Capture the cell that displays the provided text and extract its [X, Y] central coordinate. 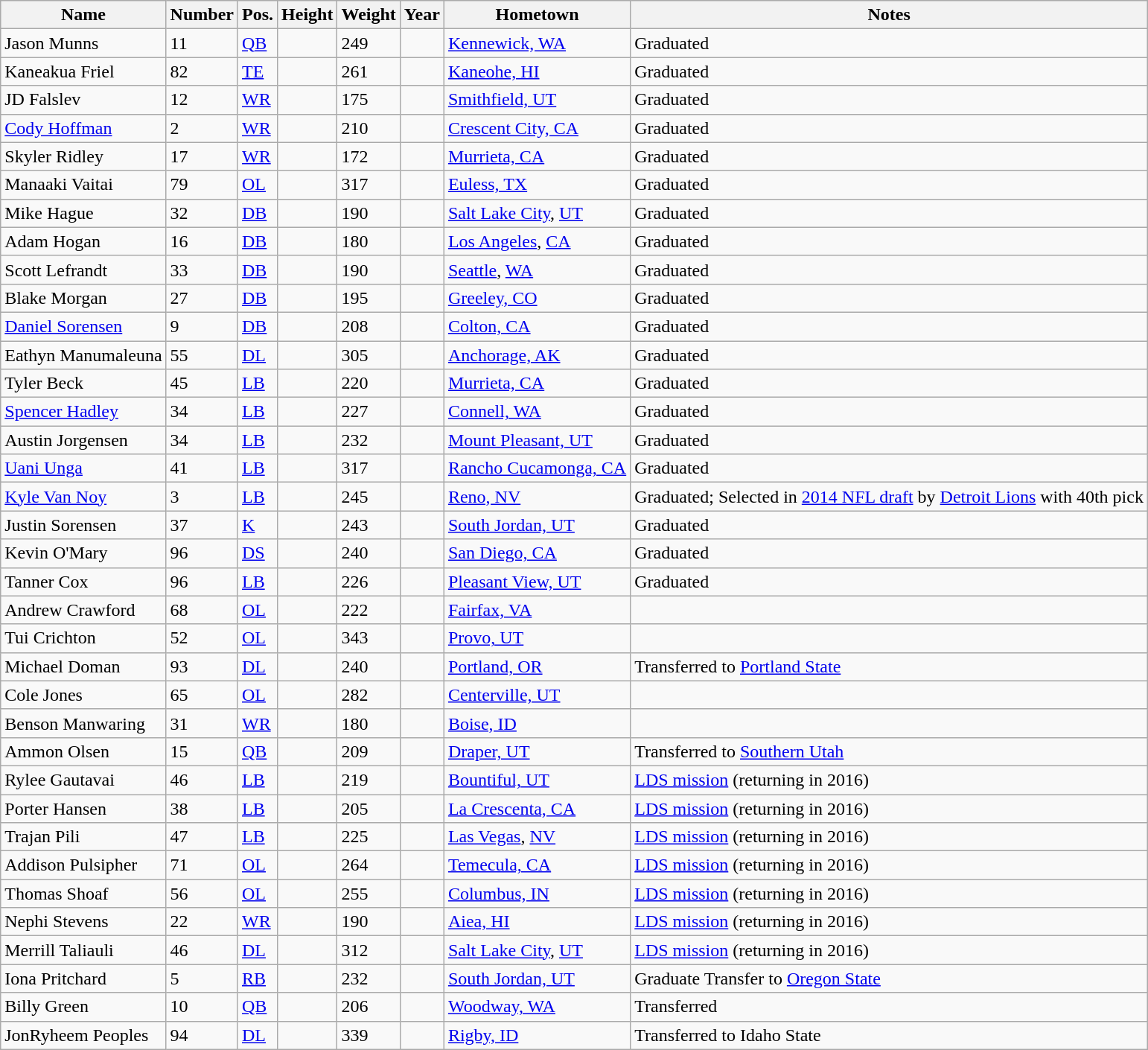
68 [202, 610]
Weight [369, 15]
16 [202, 241]
172 [369, 156]
55 [202, 355]
225 [369, 837]
47 [202, 837]
Iona Pritchard [83, 979]
Thomas Shoaf [83, 894]
Draper, UT [537, 751]
71 [202, 865]
264 [369, 865]
Ammon Olsen [83, 751]
Kyle Van Noy [83, 497]
Provo, UT [537, 638]
65 [202, 695]
312 [369, 950]
Rigby, ID [537, 1035]
12 [202, 100]
255 [369, 894]
Mike Hague [83, 213]
227 [369, 412]
La Crescenta, CA [537, 808]
339 [369, 1035]
222 [369, 610]
Merrill Taliauli [83, 950]
208 [369, 326]
343 [369, 638]
Spencer Hadley [83, 412]
Notes [889, 15]
31 [202, 723]
Kevin O'Mary [83, 553]
261 [369, 71]
3 [202, 497]
56 [202, 894]
195 [369, 298]
Graduate Transfer to Oregon State [889, 979]
Graduated; Selected in 2014 NFL draft by Detroit Lions with 40th pick [889, 497]
Height [307, 15]
5 [202, 979]
93 [202, 666]
Manaaki Vaitai [83, 185]
Blake Morgan [83, 298]
Michael Doman [83, 666]
2 [202, 128]
79 [202, 185]
Tanner Cox [83, 582]
Nephi Stevens [83, 922]
Los Angeles, CA [537, 241]
Scott Lefrandt [83, 270]
Temecula, CA [537, 865]
Woodway, WA [537, 1007]
17 [202, 156]
Pos. [258, 15]
210 [369, 128]
37 [202, 525]
Daniel Sorensen [83, 326]
Tyler Beck [83, 384]
245 [369, 497]
JonRyheem Peoples [83, 1035]
94 [202, 1035]
Skyler Ridley [83, 156]
Cole Jones [83, 695]
Porter Hansen [83, 808]
Kaneohe, HI [537, 71]
Tui Crichton [83, 638]
Eathyn Manumaleuna [83, 355]
9 [202, 326]
282 [369, 695]
205 [369, 808]
Rylee Gautavai [83, 780]
Transferred to Portland State [889, 666]
33 [202, 270]
11 [202, 43]
Crescent City, CA [537, 128]
45 [202, 384]
Kaneakua Friel [83, 71]
52 [202, 638]
Kennewick, WA [537, 43]
Transferred to Southern Utah [889, 751]
Connell, WA [537, 412]
Austin Jorgensen [83, 440]
Seattle, WA [537, 270]
Rancho Cucamonga, CA [537, 468]
82 [202, 71]
Colton, CA [537, 326]
249 [369, 43]
243 [369, 525]
41 [202, 468]
206 [369, 1007]
Smithfield, UT [537, 100]
Trajan Pili [83, 837]
175 [369, 100]
RB [258, 979]
38 [202, 808]
Bountiful, UT [537, 780]
Boise, ID [537, 723]
TE [258, 71]
Las Vegas, NV [537, 837]
10 [202, 1007]
Number [202, 15]
Billy Green [83, 1007]
Fairfax, VA [537, 610]
226 [369, 582]
DS [258, 553]
Portland, OR [537, 666]
Jason Munns [83, 43]
Justin Sorensen [83, 525]
Year [421, 15]
Andrew Crawford [83, 610]
22 [202, 922]
Anchorage, AK [537, 355]
Greeley, CO [537, 298]
27 [202, 298]
220 [369, 384]
Centerville, UT [537, 695]
San Diego, CA [537, 553]
15 [202, 751]
305 [369, 355]
K [258, 525]
Reno, NV [537, 497]
JD Falslev [83, 100]
219 [369, 780]
Hometown [537, 15]
32 [202, 213]
Transferred [889, 1007]
Adam Hogan [83, 241]
Cody Hoffman [83, 128]
Benson Manwaring [83, 723]
Uani Unga [83, 468]
Transferred to Idaho State [889, 1035]
209 [369, 751]
Columbus, IN [537, 894]
Addison Pulsipher [83, 865]
Name [83, 15]
Euless, TX [537, 185]
Pleasant View, UT [537, 582]
Mount Pleasant, UT [537, 440]
Aiea, HI [537, 922]
